Output the (x, y) coordinate of the center of the cell containing the given text.  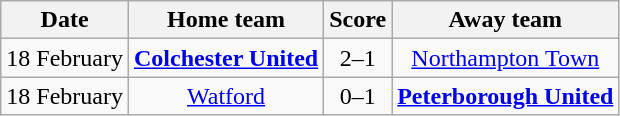
Score (358, 20)
Home team (226, 20)
2–1 (358, 58)
Colchester United (226, 58)
0–1 (358, 96)
Peterborough United (506, 96)
Date (65, 20)
Away team (506, 20)
Northampton Town (506, 58)
Watford (226, 96)
